Capture the cell that displays the provided text and extract its (X, Y) central coordinate. 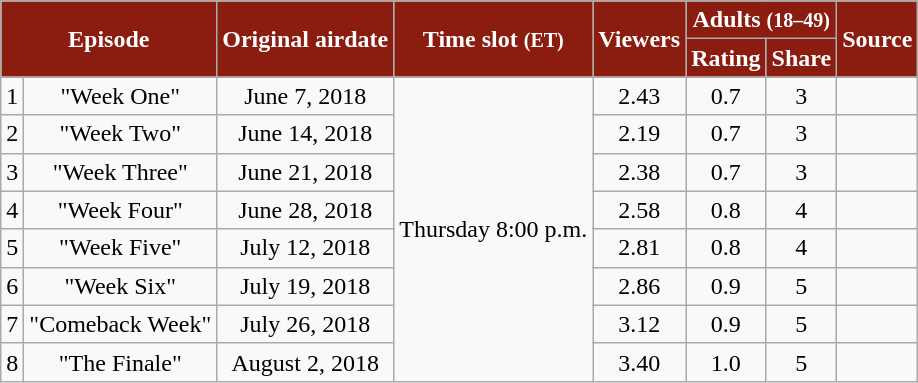
June 28, 2018 (306, 210)
2.43 (640, 96)
3.40 (640, 362)
Adults (18–49) (762, 20)
Rating (726, 58)
6 (12, 286)
Time slot (ET) (494, 39)
Episode (109, 39)
8 (12, 362)
"Comeback Week" (120, 324)
June 14, 2018 (306, 134)
"Week Six" (120, 286)
2.58 (640, 210)
1 (12, 96)
June 7, 2018 (306, 96)
Share (802, 58)
3.12 (640, 324)
July 19, 2018 (306, 286)
2.38 (640, 172)
June 21, 2018 (306, 172)
Original airdate (306, 39)
2 (12, 134)
2.81 (640, 248)
July 26, 2018 (306, 324)
2.86 (640, 286)
1.0 (726, 362)
7 (12, 324)
"Week One" (120, 96)
July 12, 2018 (306, 248)
Thursday 8:00 p.m. (494, 229)
"Week Four" (120, 210)
Viewers (640, 39)
August 2, 2018 (306, 362)
"Week Three" (120, 172)
"Week Five" (120, 248)
Source (878, 39)
"The Finale" (120, 362)
2.19 (640, 134)
"Week Two" (120, 134)
